Determine the [X, Y] coordinate at the center of the cell enclosing the given text.  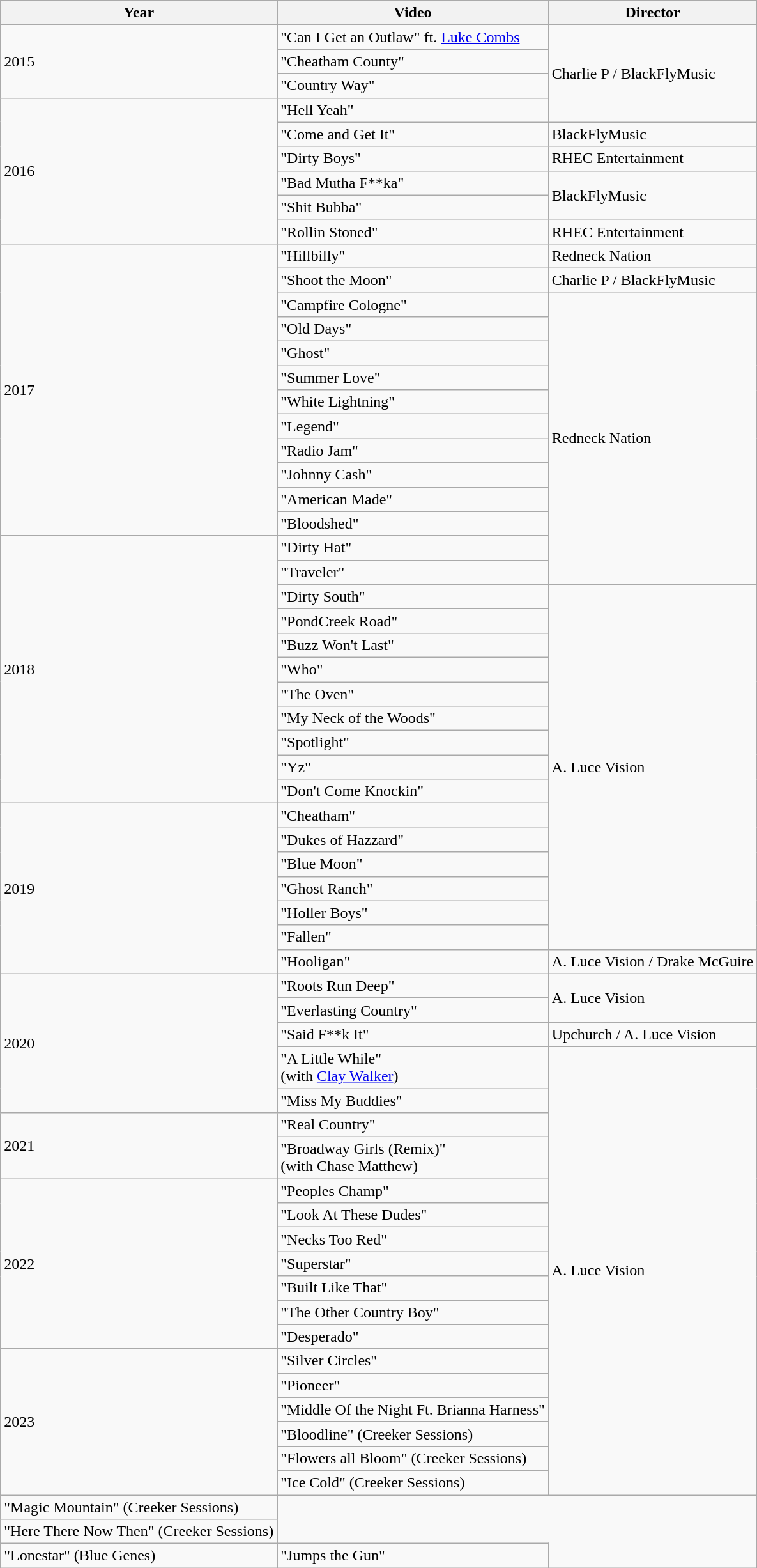
"American Made" [413, 499]
"Silver Circles" [413, 1361]
"Bloodshed" [413, 524]
"The Other Country Boy" [413, 1312]
"Buzz Won't Last" [413, 645]
"Ice Cold" (Creeker Sessions) [413, 1482]
"A Little While"(with Clay Walker) [413, 1067]
2015 [139, 61]
"Ghost Ranch" [413, 889]
2018 [139, 670]
2021 [139, 1145]
"Cheatham County" [413, 61]
"Roots Run Deep" [413, 986]
"Bad Mutha F**ka" [413, 183]
"Campfire Cologne" [413, 305]
2017 [139, 390]
Video [413, 13]
"Dukes of Hazzard" [413, 840]
"Jumps the Gun" [413, 1556]
"Pioneer" [413, 1385]
"Dirty Hat" [413, 548]
Year [139, 13]
"The Oven" [413, 694]
"My Neck of the Woods" [413, 718]
"Look At These Dudes" [413, 1215]
"Spotlight" [413, 743]
"Broadway Girls (Remix)"(with Chase Matthew) [413, 1158]
"Flowers all Bloom" (Creeker Sessions) [413, 1458]
2016 [139, 171]
"Rollin Stoned" [413, 231]
"Hillbilly" [413, 256]
"Fallen" [413, 937]
"Everlasting Country" [413, 1010]
"Real Country" [413, 1125]
"Cheatham" [413, 816]
"Superstar" [413, 1264]
2022 [139, 1264]
"Come and Get It" [413, 134]
"Bloodline" (Creeker Sessions) [413, 1434]
"Said F**k It" [413, 1034]
"Johnny Cash" [413, 475]
"Blue Moon" [413, 864]
"Here There Now Then" (Creeker Sessions) [139, 1532]
Director [652, 13]
"Old Days" [413, 329]
"Who" [413, 669]
"Can I Get an Outlaw" ft. Luke Combs [413, 37]
"Peoples Champ" [413, 1191]
2023 [139, 1422]
2019 [139, 889]
"Hell Yeah" [413, 110]
"Summer Love" [413, 378]
"Traveler" [413, 572]
2020 [139, 1043]
"Dirty South" [413, 596]
"Built Like That" [413, 1288]
"Middle Of the Night Ft. Brianna Harness" [413, 1409]
"Radio Jam" [413, 451]
"Country Way" [413, 86]
"Miss My Buddies" [413, 1100]
"Yz" [413, 767]
"PondCreek Road" [413, 621]
"White Lightning" [413, 402]
"Legend" [413, 426]
"Necks Too Red" [413, 1239]
"Shoot the Moon" [413, 280]
Upchurch / A. Luce Vision [652, 1034]
"Desperado" [413, 1337]
"Lonestar" (Blue Genes) [139, 1556]
"Ghost" [413, 353]
"Dirty Boys" [413, 159]
"Holler Boys" [413, 913]
"Hooligan" [413, 961]
"Don't Come Knockin" [413, 791]
"Magic Mountain" (Creeker Sessions) [139, 1507]
"Shit Bubba" [413, 207]
A. Luce Vision / Drake McGuire [652, 961]
